Output the [X, Y] coordinate of the center of the cell containing the given text.  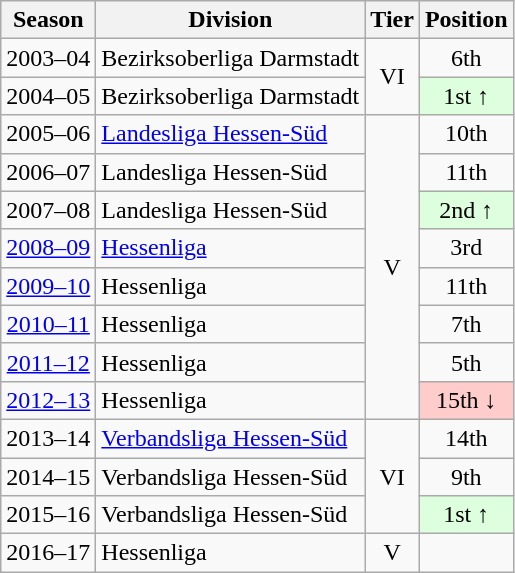
7th [466, 324]
3rd [466, 248]
Division [230, 20]
5th [466, 362]
14th [466, 438]
Position [466, 20]
2010–11 [48, 324]
6th [466, 58]
2007–08 [48, 210]
Season [48, 20]
10th [466, 134]
2009–10 [48, 286]
15th ↓ [466, 400]
2003–04 [48, 58]
2nd ↑ [466, 210]
2015–16 [48, 515]
2008–09 [48, 248]
2005–06 [48, 134]
Tier [392, 20]
9th [466, 477]
2012–13 [48, 400]
2011–12 [48, 362]
2013–14 [48, 438]
2016–17 [48, 553]
2014–15 [48, 477]
2004–05 [48, 96]
2006–07 [48, 172]
